Detect which cell encompasses the target text, then output its [x, y] center coordinate. 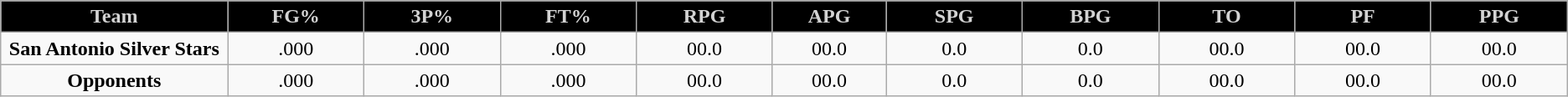
RPG [705, 17]
San Antonio Silver Stars [114, 48]
BPG [1091, 17]
3P% [432, 17]
FG% [297, 17]
Team [114, 17]
APG [829, 17]
PPG [1499, 17]
PF [1364, 17]
TO [1226, 17]
Opponents [114, 80]
SPG [955, 17]
FT% [568, 17]
